Determine the [X, Y] coordinate at the center of the cell enclosing the given text.  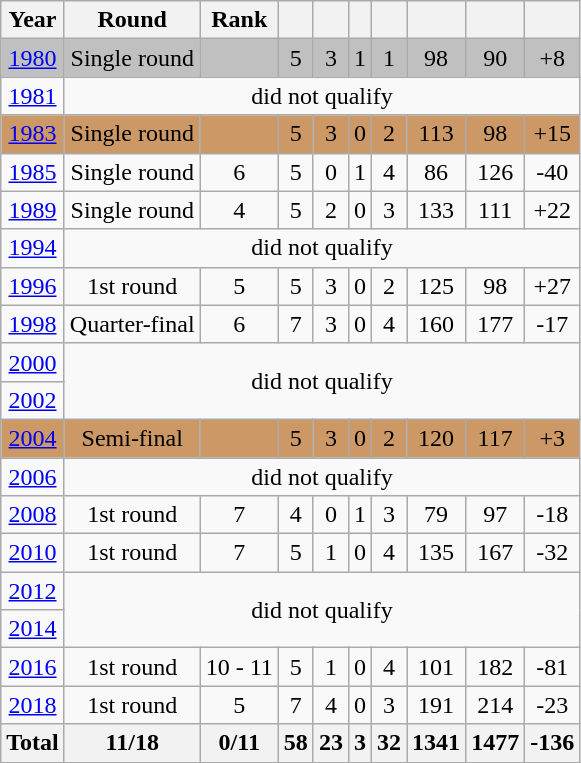
-18 [552, 515]
2002 [33, 400]
Rank [239, 20]
58 [296, 743]
1477 [496, 743]
1980 [33, 58]
Semi-final [132, 438]
2008 [33, 515]
Year [33, 20]
0/11 [239, 743]
135 [436, 553]
177 [496, 324]
113 [436, 134]
-136 [552, 743]
86 [436, 172]
-23 [552, 705]
23 [330, 743]
2000 [33, 362]
1983 [33, 134]
2006 [33, 477]
1996 [33, 286]
90 [496, 58]
79 [436, 515]
+8 [552, 58]
167 [496, 553]
111 [496, 210]
-81 [552, 667]
101 [436, 667]
11/18 [132, 743]
Total [33, 743]
1985 [33, 172]
1989 [33, 210]
2012 [33, 591]
1998 [33, 324]
+3 [552, 438]
-40 [552, 172]
2004 [33, 438]
1341 [436, 743]
+27 [552, 286]
182 [496, 667]
160 [436, 324]
133 [436, 210]
+22 [552, 210]
125 [436, 286]
2014 [33, 629]
+15 [552, 134]
1981 [33, 96]
Quarter-final [132, 324]
120 [436, 438]
214 [496, 705]
Round [132, 20]
126 [496, 172]
32 [388, 743]
10 - 11 [239, 667]
97 [496, 515]
191 [436, 705]
117 [496, 438]
2018 [33, 705]
2010 [33, 553]
2016 [33, 667]
-32 [552, 553]
1994 [33, 248]
-17 [552, 324]
